Pinpoint the cell where the given text exists, returning its (X, Y) midpoint coordinate. 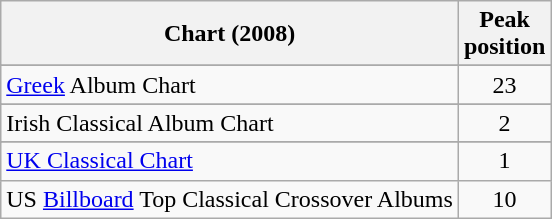
UK Classical Chart (230, 161)
US Billboard Top Classical Crossover Albums (230, 199)
10 (504, 199)
Chart (2008) (230, 34)
1 (504, 161)
Irish Classical Album Chart (230, 123)
Peakposition (504, 34)
2 (504, 123)
Greek Album Chart (230, 85)
23 (504, 85)
